Capture the cell that displays the provided text and extract its [X, Y] central coordinate. 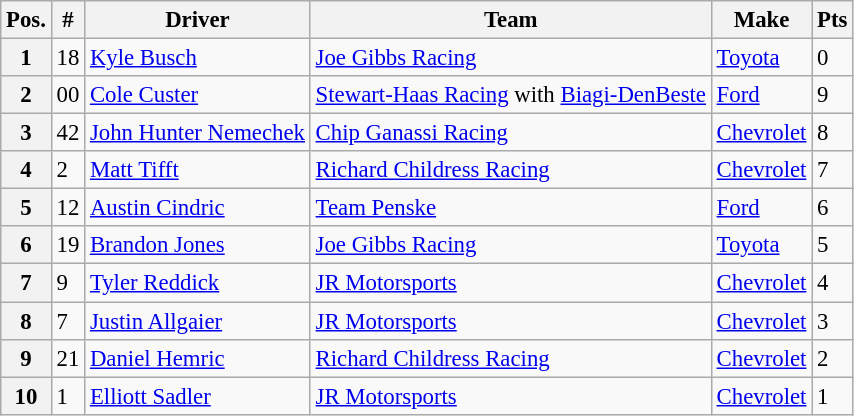
Kyle Busch [198, 58]
Daniel Hemric [198, 358]
Team [510, 20]
Justin Allgaier [198, 321]
Make [761, 20]
Pts [832, 20]
Cole Custer [198, 95]
Driver [198, 20]
42 [68, 133]
John Hunter Nemechek [198, 133]
Austin Cindric [198, 208]
10 [26, 396]
# [68, 20]
Elliott Sadler [198, 396]
19 [68, 245]
21 [68, 358]
18 [68, 58]
Matt Tifft [198, 170]
Pos. [26, 20]
00 [68, 95]
Stewart-Haas Racing with Biagi-DenBeste [510, 95]
Tyler Reddick [198, 283]
Brandon Jones [198, 245]
Team Penske [510, 208]
0 [832, 58]
12 [68, 208]
Chip Ganassi Racing [510, 133]
